Return (X, Y) of the center of cell containing provided text 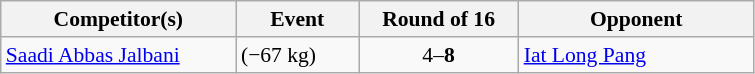
Saadi Abbas Jalbani (118, 55)
Opponent (636, 19)
Competitor(s) (118, 19)
Round of 16 (438, 19)
Event (298, 19)
4–8 (438, 55)
(−67 kg) (298, 55)
Iat Long Pang (636, 55)
